Find where the given text appears and provide that cell's center as [X, Y] coordinate. 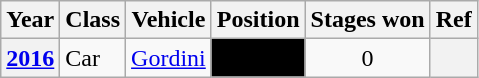
Vehicle [169, 20]
2016 [30, 58]
Year [30, 20]
Stages won [368, 20]
0 [368, 58]
Car [93, 58]
Position [258, 20]
Gordini [169, 58]
DSQ [258, 58]
Ref [454, 20]
Class [93, 20]
